Output the (x, y) coordinate of the center of the cell containing the given text.  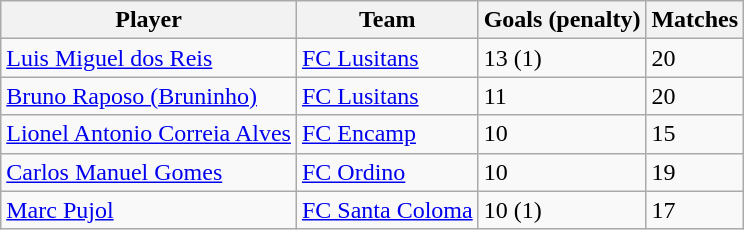
Bruno Raposo (Bruninho) (149, 96)
FC Encamp (387, 134)
Carlos Manuel Gomes (149, 172)
11 (562, 96)
Team (387, 20)
17 (695, 210)
Lionel Antonio Correia Alves (149, 134)
10 (1) (562, 210)
Marc Pujol (149, 210)
FC Ordino (387, 172)
Goals (penalty) (562, 20)
FC Santa Coloma (387, 210)
Matches (695, 20)
Player (149, 20)
19 (695, 172)
15 (695, 134)
13 (1) (562, 58)
Luis Miguel dos Reis (149, 58)
